Capture the cell that displays the provided text and extract its [x, y] central coordinate. 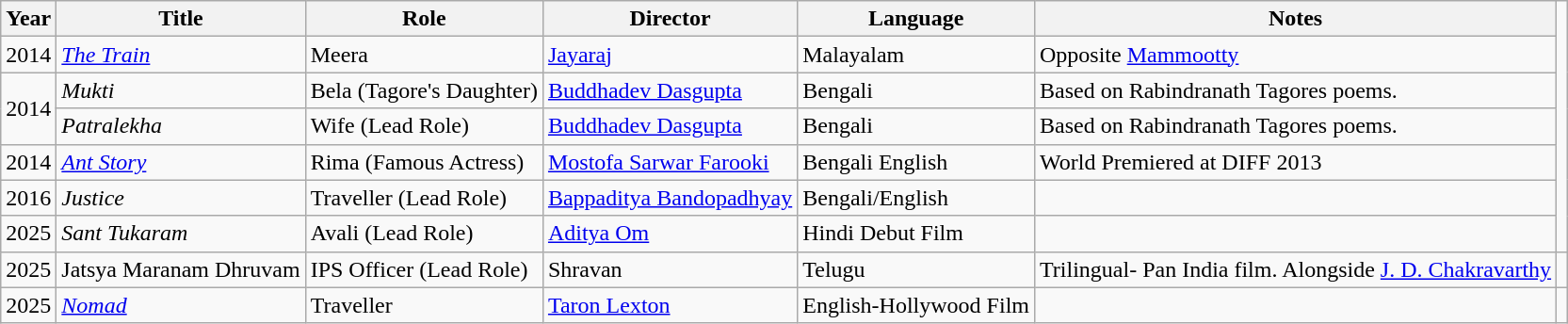
Title [181, 19]
Shravan [670, 269]
Telugu [916, 269]
World Premiered at DIFF 2013 [1295, 162]
Mukti [181, 90]
Aditya Om [670, 234]
Mostofa Sarwar Farooki [670, 162]
Role [424, 19]
Justice [181, 198]
Director [670, 19]
Trilingual- Pan India film. Alongside J. D. Chakravarthy [1295, 269]
Malayalam [916, 55]
Hindi Debut Film [916, 234]
The Train [181, 55]
Bengali English [916, 162]
2016 [28, 198]
Patralekha [181, 126]
Traveller (Lead Role) [424, 198]
Language [916, 19]
Bengali/English [916, 198]
Avali (Lead Role) [424, 234]
Meera [424, 55]
IPS Officer (Lead Role) [424, 269]
English-Hollywood Film [916, 305]
Jayaraj [670, 55]
Wife (Lead Role) [424, 126]
Traveller [424, 305]
Jatsya Maranam Dhruvam [181, 269]
Opposite Mammootty [1295, 55]
Rima (Famous Actress) [424, 162]
Bela (Tagore's Daughter) [424, 90]
Notes [1295, 19]
Sant Tukaram [181, 234]
Taron Lexton [670, 305]
Bappaditya Bandopadhyay [670, 198]
Year [28, 19]
Ant Story [181, 162]
Nomad [181, 305]
